From the cell containing the given text, extract its center point as [X, Y] coordinate. 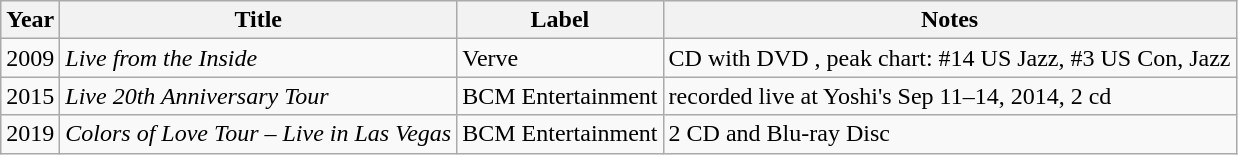
2009 [30, 58]
Live 20th Anniversary Tour [258, 96]
Year [30, 20]
Verve [560, 58]
Label [560, 20]
2015 [30, 96]
2019 [30, 134]
2 CD and Blu-ray Disc [950, 134]
CD with DVD , peak chart: #14 US Jazz, #3 US Con, Jazz [950, 58]
Title [258, 20]
Live from the Inside [258, 58]
recorded live at Yoshi's Sep 11–14, 2014, 2 cd [950, 96]
Notes [950, 20]
Colors of Love Tour – Live in Las Vegas [258, 134]
